Determine the (x, y) coordinate at the center of the cell enclosing the given text.  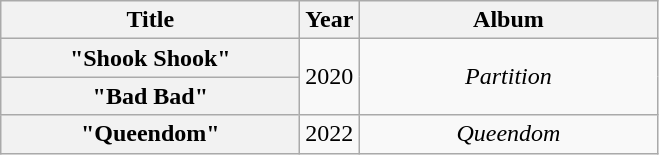
Queendom (508, 134)
"Bad Bad" (150, 96)
2022 (330, 134)
2020 (330, 77)
"Queendom" (150, 134)
Album (508, 20)
Partition (508, 77)
Title (150, 20)
"Shook Shook" (150, 58)
Year (330, 20)
